Capture the cell that displays the provided text and extract its (x, y) central coordinate. 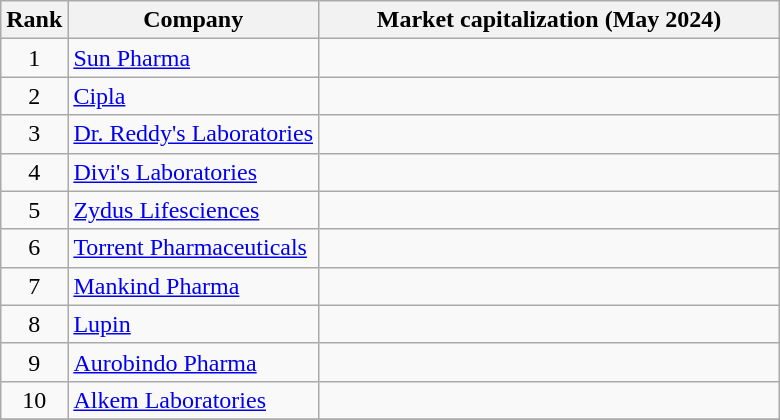
Company (194, 20)
Zydus Lifesciences (194, 210)
1 (34, 58)
Mankind Pharma (194, 286)
Aurobindo Pharma (194, 362)
2 (34, 96)
9 (34, 362)
Lupin (194, 324)
10 (34, 400)
5 (34, 210)
7 (34, 286)
Dr. Reddy's Laboratories (194, 134)
Alkem Laboratories (194, 400)
Rank (34, 20)
Market capitalization (May 2024) (550, 20)
Divi's Laboratories (194, 172)
Torrent Pharmaceuticals (194, 248)
Sun Pharma (194, 58)
4 (34, 172)
Cipla (194, 96)
6 (34, 248)
8 (34, 324)
3 (34, 134)
